Capture the cell that displays the provided text and extract its [X, Y] central coordinate. 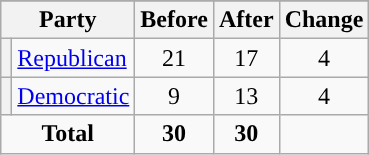
Before [174, 20]
Party [68, 20]
17 [246, 58]
After [246, 20]
Republican [74, 58]
Total [68, 134]
9 [174, 96]
Democratic [74, 96]
Change [324, 20]
21 [174, 58]
13 [246, 96]
